Return the (x, y) coordinate for the center point of the cell that contains the specified text.  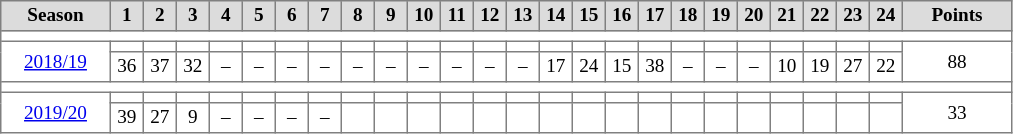
16 (622, 16)
23 (852, 16)
37 (160, 67)
12 (490, 16)
Season (56, 16)
6 (292, 16)
14 (556, 16)
2 (160, 16)
7 (324, 16)
Points (957, 16)
36 (126, 67)
3 (192, 16)
18 (688, 16)
5 (258, 16)
32 (192, 67)
20 (754, 16)
8 (358, 16)
39 (126, 118)
11 (456, 16)
33 (957, 112)
38 (654, 67)
2018/19 (56, 61)
21 (786, 16)
13 (522, 16)
1 (126, 16)
88 (957, 61)
4 (226, 16)
2019/20 (56, 112)
